Return [x, y] of the center of cell containing provided text 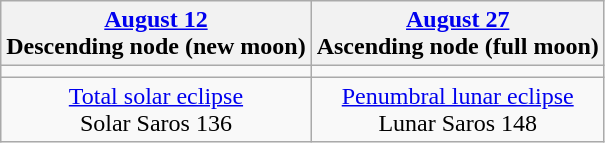
Total solar eclipseSolar Saros 136 [156, 110]
August 12Descending node (new moon) [156, 34]
Penumbral lunar eclipseLunar Saros 148 [458, 110]
August 27Ascending node (full moon) [458, 34]
